Provide the (X, Y) coordinate of the cell's center where the given text is located.  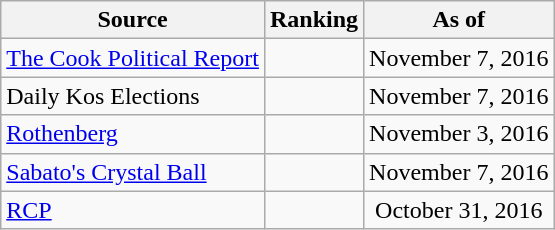
November 3, 2016 (459, 134)
Ranking (314, 20)
The Cook Political Report (133, 58)
RCP (133, 210)
Sabato's Crystal Ball (133, 172)
As of (459, 20)
Rothenberg (133, 134)
Source (133, 20)
October 31, 2016 (459, 210)
Daily Kos Elections (133, 96)
